Identify which cell holds the provided text, then report its (X, Y) central coordinate. 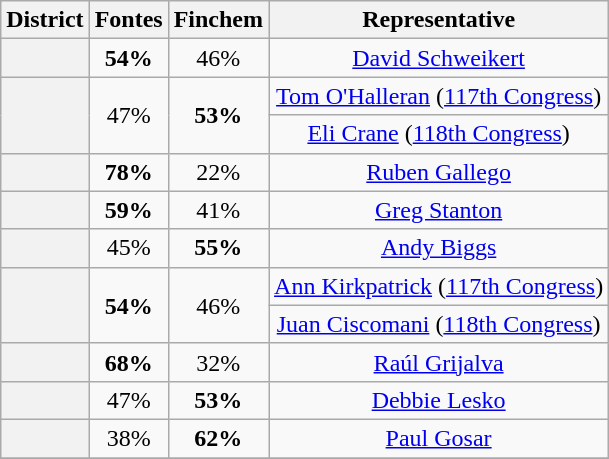
38% (128, 438)
Eli Crane (118th Congress) (439, 134)
41% (218, 210)
32% (218, 362)
Tom O'Halleran (117th Congress) (439, 96)
Greg Stanton (439, 210)
Juan Ciscomani (118th Congress) (439, 324)
Representative (439, 20)
Ruben Gallego (439, 172)
David Schweikert (439, 58)
Fontes (128, 20)
68% (128, 362)
Raúl Grijalva (439, 362)
78% (128, 172)
Debbie Lesko (439, 400)
Paul Gosar (439, 438)
62% (218, 438)
55% (218, 248)
22% (218, 172)
Andy Biggs (439, 248)
59% (128, 210)
Finchem (218, 20)
45% (128, 248)
Ann Kirkpatrick (117th Congress) (439, 286)
District (45, 20)
